Return the (x, y) coordinate for the center point of the cell that contains the specified text.  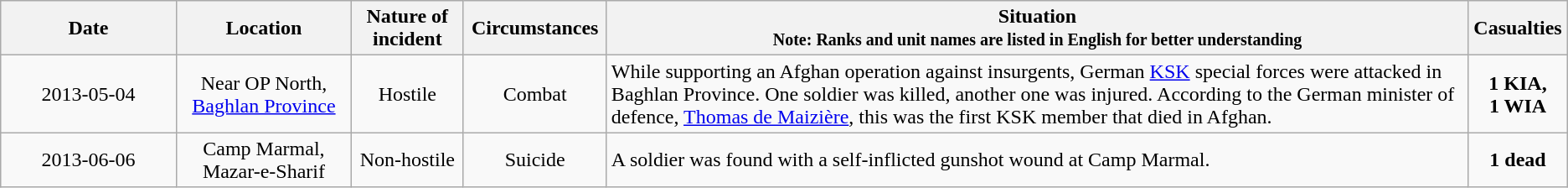
Non-hostile (407, 159)
Combat (534, 94)
SituationNote: Ranks and unit names are listed in English for better understanding (1037, 29)
1 dead (1518, 159)
Suicide (534, 159)
Circumstances (534, 29)
2013-05-04 (89, 94)
Date (89, 29)
Near OP North, Baghlan Province (263, 94)
1 KIA,1 WIA (1518, 94)
2013-06-06 (89, 159)
A soldier was found with a self-inflicted gunshot wound at Camp Marmal. (1037, 159)
Hostile (407, 94)
Camp Marmal, Mazar-e-Sharif (263, 159)
Location (263, 29)
Nature of incident (407, 29)
Casualties (1518, 29)
